Return (x, y) of the center of cell containing provided text 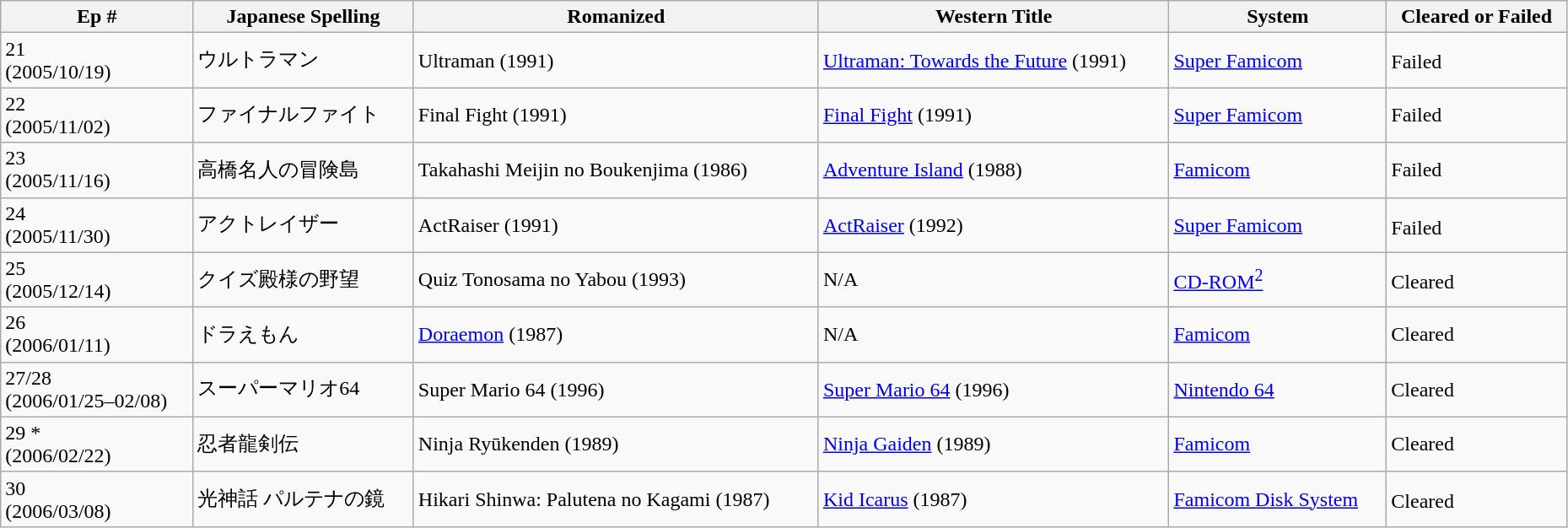
Japanese Spelling (304, 17)
23(2005/11/16) (97, 170)
30(2006/03/08) (97, 499)
高橋名人の冒険島 (304, 170)
忍者龍剣伝 (304, 444)
Quiz Tonosama no Yabou (1993) (616, 280)
Famicom Disk System (1278, 499)
21(2005/10/19) (97, 61)
25(2005/12/14) (97, 280)
26(2006/01/11) (97, 334)
Ep # (97, 17)
クイズ殿様の野望 (304, 280)
27/28(2006/01/25–02/08) (97, 390)
アクトレイザー (304, 224)
Doraemon (1987) (616, 334)
ファイナルファイト (304, 115)
Ninja Gaiden (1989) (994, 444)
Nintendo 64 (1278, 390)
Ultraman (1991) (616, 61)
Western Title (994, 17)
24(2005/11/30) (97, 224)
Kid Icarus (1987) (994, 499)
Ultraman: Towards the Future (1991) (994, 61)
ActRaiser (1992) (994, 224)
Adventure Island (1988) (994, 170)
CD-ROM2 (1278, 280)
Romanized (616, 17)
ActRaiser (1991) (616, 224)
22(2005/11/02) (97, 115)
Ninja Ryūkenden (1989) (616, 444)
Hikari Shinwa: Palutena no Kagami (1987) (616, 499)
ドラえもん (304, 334)
Takahashi Meijin no Boukenjima (1986) (616, 170)
System (1278, 17)
29 *(2006/02/22) (97, 444)
Cleared or Failed (1477, 17)
スーパーマリオ64 (304, 390)
ウルトラマン (304, 61)
光神話 パルテナの鏡 (304, 499)
